Scan for the cell matching the given text and deliver its [x, y] coordinate at center. 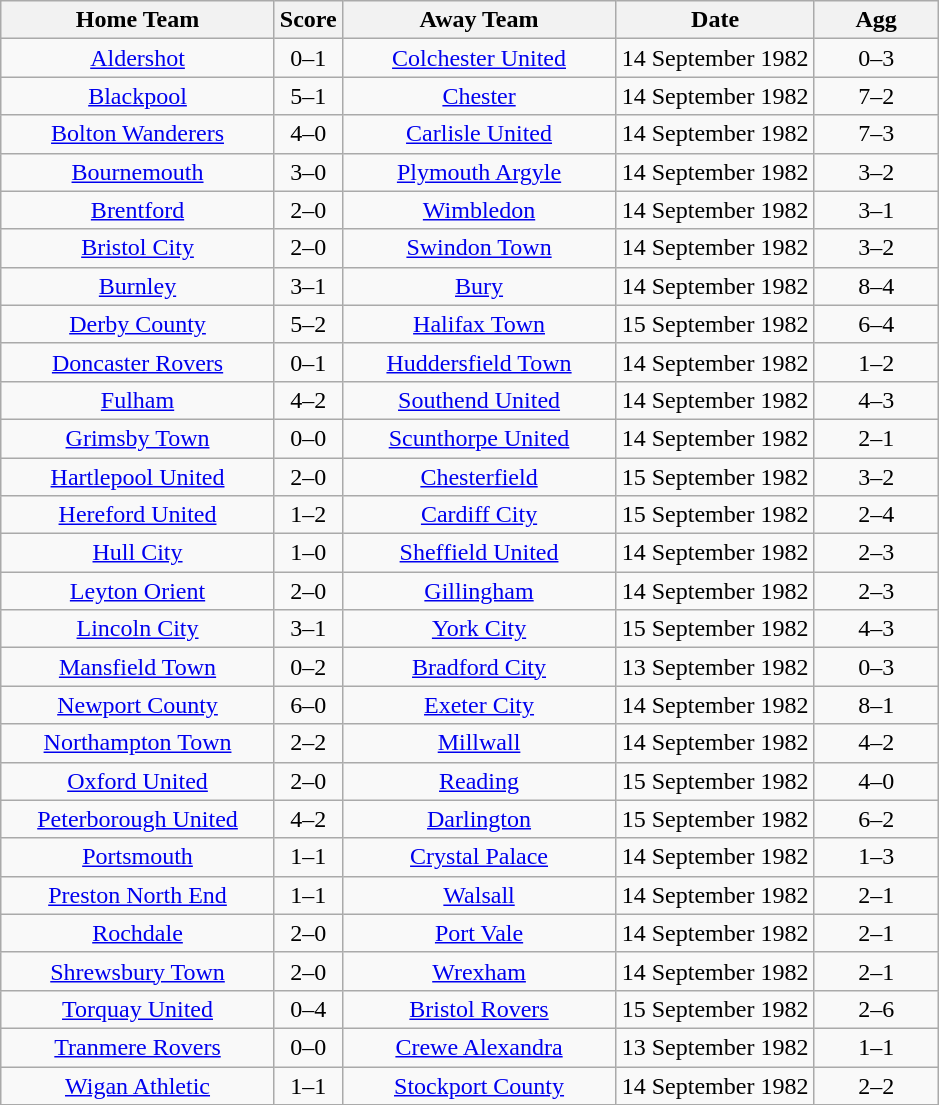
Darlington [479, 819]
6–0 [308, 705]
6–4 [876, 324]
Crystal Palace [479, 857]
Portsmouth [138, 857]
Hereford United [138, 515]
Derby County [138, 324]
Grimsby Town [138, 438]
Port Vale [479, 933]
3–0 [308, 172]
Crewe Alexandra [479, 1047]
Cardiff City [479, 515]
Stockport County [479, 1085]
Away Team [479, 20]
1–3 [876, 857]
7–3 [876, 134]
Oxford United [138, 781]
Date [716, 20]
0–2 [308, 667]
Fulham [138, 400]
8–1 [876, 705]
Chesterfield [479, 477]
Sheffield United [479, 553]
Hull City [138, 553]
Wigan Athletic [138, 1085]
Torquay United [138, 1009]
Reading [479, 781]
2–4 [876, 515]
Carlisle United [479, 134]
Chester [479, 96]
Doncaster Rovers [138, 362]
Northampton Town [138, 743]
Peterborough United [138, 819]
Colchester United [479, 58]
5–1 [308, 96]
Newport County [138, 705]
Bradford City [479, 667]
Plymouth Argyle [479, 172]
7–2 [876, 96]
Walsall [479, 895]
Gillingham [479, 591]
Shrewsbury Town [138, 971]
York City [479, 629]
Leyton Orient [138, 591]
Bolton Wanderers [138, 134]
Bristol Rovers [479, 1009]
Scunthorpe United [479, 438]
Brentford [138, 210]
Southend United [479, 400]
Tranmere Rovers [138, 1047]
Blackpool [138, 96]
0–4 [308, 1009]
Millwall [479, 743]
Halifax Town [479, 324]
Huddersfield Town [479, 362]
Hartlepool United [138, 477]
Wrexham [479, 971]
Bristol City [138, 248]
2–6 [876, 1009]
5–2 [308, 324]
Aldershot [138, 58]
6–2 [876, 819]
Mansfield Town [138, 667]
Home Team [138, 20]
Swindon Town [479, 248]
Exeter City [479, 705]
Preston North End [138, 895]
Rochdale [138, 933]
Burnley [138, 286]
8–4 [876, 286]
Lincoln City [138, 629]
1–0 [308, 553]
Bournemouth [138, 172]
Wimbledon [479, 210]
Score [308, 20]
Agg [876, 20]
Bury [479, 286]
